Return (x, y) of the center of cell containing provided text 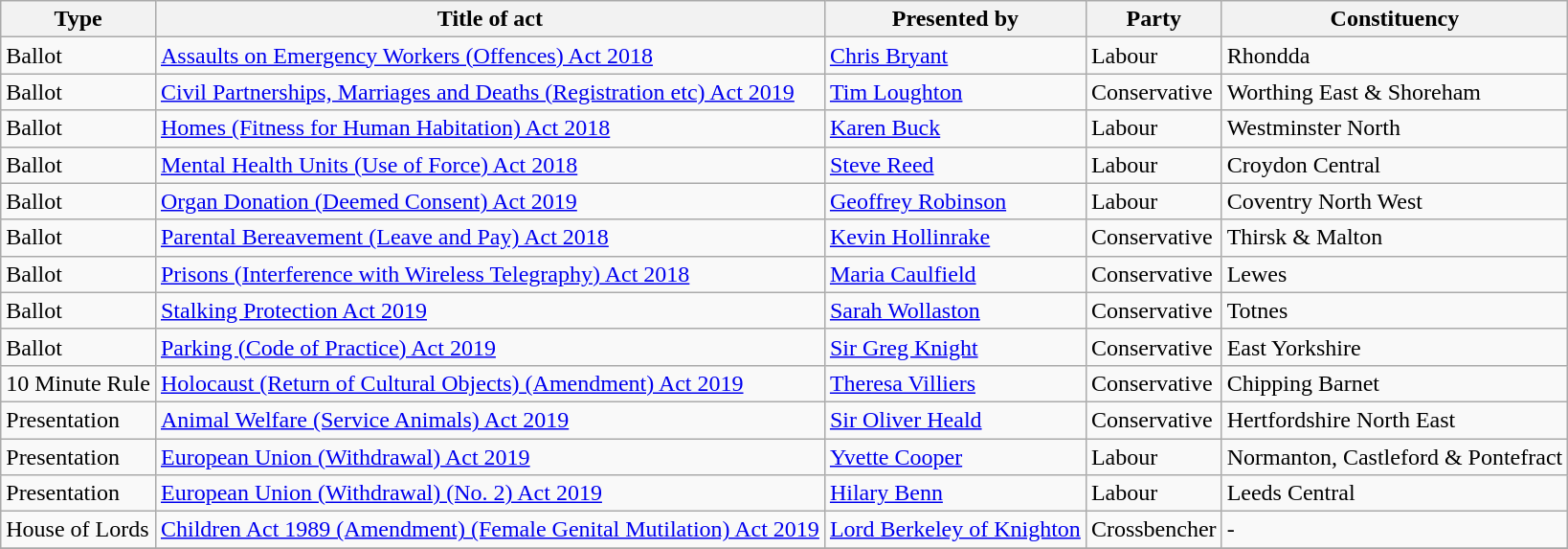
Presented by (955, 19)
Party (1154, 19)
10 Minute Rule (78, 383)
Animal Welfare (Service Animals) Act 2019 (490, 420)
European Union (Withdrawal) Act 2019 (490, 457)
Lord Berkeley of Knighton (955, 530)
Steve Reed (955, 165)
Coventry North West (1395, 201)
Tim Loughton (955, 92)
Parental Bereavement (Leave and Pay) Act 2018 (490, 238)
- (1395, 530)
Hertfordshire North East (1395, 420)
House of Lords (78, 530)
Hilary Benn (955, 493)
East Yorkshire (1395, 347)
Stalking Protection Act 2019 (490, 310)
Worthing East & Shoreham (1395, 92)
European Union (Withdrawal) (No. 2) Act 2019 (490, 493)
Civil Partnerships, Marriages and Deaths (Registration etc) Act 2019 (490, 92)
Rhondda (1395, 56)
Theresa Villiers (955, 383)
Geoffrey Robinson (955, 201)
Normanton, Castleford & Pontefract (1395, 457)
Organ Donation (Deemed Consent) Act 2019 (490, 201)
Westminster North (1395, 128)
Sarah Wollaston (955, 310)
Sir Greg Knight (955, 347)
Maria Caulfield (955, 274)
Crossbencher (1154, 530)
Kevin Hollinrake (955, 238)
Chipping Barnet (1395, 383)
Thirsk & Malton (1395, 238)
Constituency (1395, 19)
Type (78, 19)
Mental Health Units (Use of Force) Act 2018 (490, 165)
Assaults on Emergency Workers (Offences) Act 2018 (490, 56)
Yvette Cooper (955, 457)
Title of act (490, 19)
Homes (Fitness for Human Habitation) Act 2018 (490, 128)
Chris Bryant (955, 56)
Sir Oliver Heald (955, 420)
Karen Buck (955, 128)
Totnes (1395, 310)
Croydon Central (1395, 165)
Prisons (Interference with Wireless Telegraphy) Act 2018 (490, 274)
Lewes (1395, 274)
Leeds Central (1395, 493)
Parking (Code of Practice) Act 2019 (490, 347)
Children Act 1989 (Amendment) (Female Genital Mutilation) Act 2019 (490, 530)
Holocaust (Return of Cultural Objects) (Amendment) Act 2019 (490, 383)
